Return (X, Y) of the center of cell containing provided text 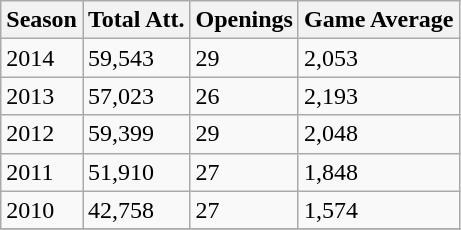
Openings (244, 20)
26 (244, 96)
2,193 (378, 96)
2,048 (378, 134)
2,053 (378, 58)
2013 (42, 96)
57,023 (136, 96)
Season (42, 20)
2012 (42, 134)
59,399 (136, 134)
1,848 (378, 172)
Total Att. (136, 20)
2014 (42, 58)
2010 (42, 210)
1,574 (378, 210)
Game Average (378, 20)
51,910 (136, 172)
2011 (42, 172)
42,758 (136, 210)
59,543 (136, 58)
